Capture the cell that displays the provided text and extract its (X, Y) central coordinate. 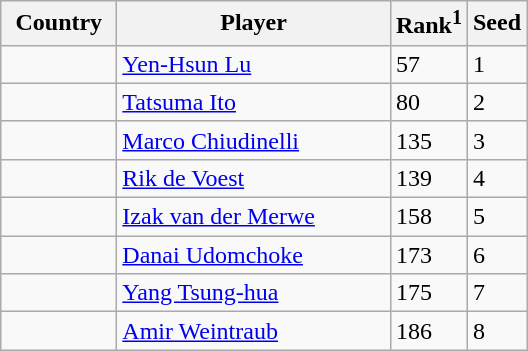
Country (59, 24)
135 (428, 140)
Player (254, 24)
Yen-Hsun Lu (254, 64)
186 (428, 331)
139 (428, 178)
175 (428, 293)
Rik de Voest (254, 178)
6 (496, 255)
2 (496, 102)
Rank1 (428, 24)
3 (496, 140)
Seed (496, 24)
80 (428, 102)
173 (428, 255)
Amir Weintraub (254, 331)
7 (496, 293)
1 (496, 64)
Marco Chiudinelli (254, 140)
8 (496, 331)
5 (496, 217)
57 (428, 64)
Izak van der Merwe (254, 217)
Tatsuma Ito (254, 102)
Yang Tsung-hua (254, 293)
158 (428, 217)
Danai Udomchoke (254, 255)
4 (496, 178)
